Determine the [X, Y] coordinate at the center of the cell enclosing the given text.  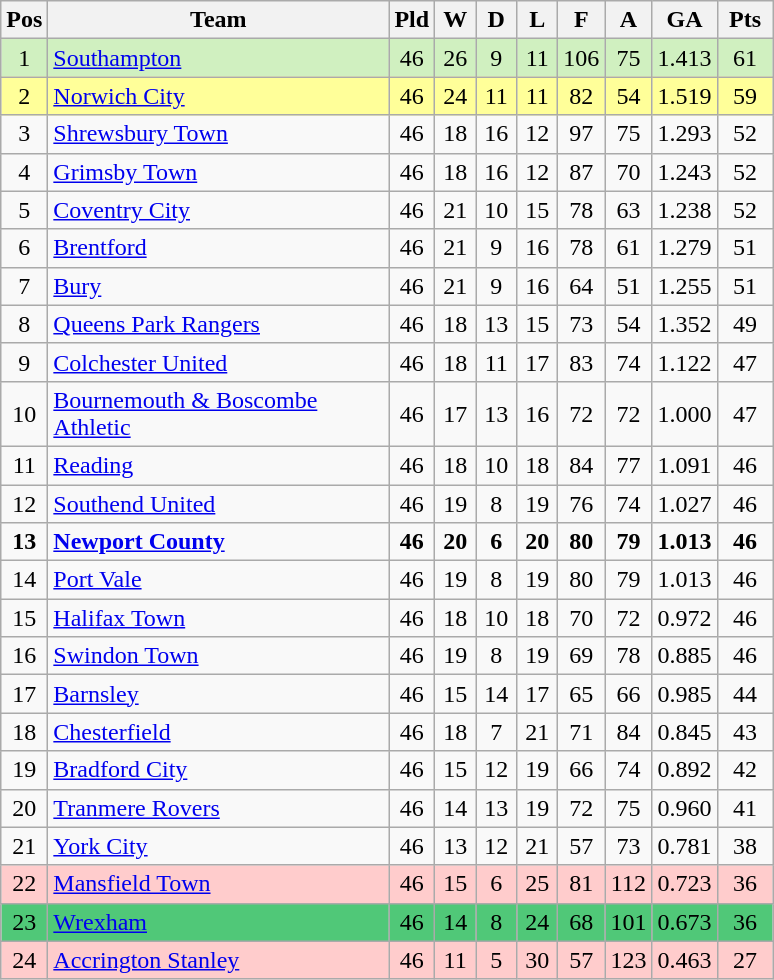
0.960 [684, 808]
1.293 [684, 134]
0.781 [684, 846]
77 [628, 465]
0.463 [684, 960]
Port Vale [218, 580]
Grimsby Town [218, 172]
2 [24, 96]
Newport County [218, 542]
30 [538, 960]
York City [218, 846]
Barnsley [218, 694]
22 [24, 884]
Halifax Town [218, 618]
1.255 [684, 286]
1.279 [684, 248]
76 [582, 503]
Pld [412, 20]
68 [582, 922]
82 [582, 96]
59 [745, 96]
Swindon Town [218, 656]
W [456, 20]
1.519 [684, 96]
Brentford [218, 248]
F [582, 20]
38 [745, 846]
44 [745, 694]
71 [582, 732]
49 [745, 324]
Pos [24, 20]
0.723 [684, 884]
69 [582, 656]
0.985 [684, 694]
1.352 [684, 324]
1.413 [684, 58]
26 [456, 58]
Bradford City [218, 770]
Shrewsbury Town [218, 134]
87 [582, 172]
Chesterfield [218, 732]
42 [745, 770]
Queens Park Rangers [218, 324]
D [496, 20]
1.027 [684, 503]
25 [538, 884]
Coventry City [218, 210]
23 [24, 922]
A [628, 20]
83 [582, 362]
43 [745, 732]
Mansfield Town [218, 884]
106 [582, 58]
0.972 [684, 618]
63 [628, 210]
Accrington Stanley [218, 960]
1.243 [684, 172]
Team [218, 20]
Reading [218, 465]
4 [24, 172]
1.091 [684, 465]
Norwich City [218, 96]
3 [24, 134]
0.892 [684, 770]
123 [628, 960]
27 [745, 960]
Wrexham [218, 922]
Pts [745, 20]
Bury [218, 286]
Colchester United [218, 362]
0.845 [684, 732]
81 [582, 884]
65 [582, 694]
Southend United [218, 503]
GA [684, 20]
101 [628, 922]
L [538, 20]
41 [745, 808]
97 [582, 134]
1.000 [684, 414]
Tranmere Rovers [218, 808]
0.673 [684, 922]
1.238 [684, 210]
1 [24, 58]
64 [582, 286]
Bournemouth & Boscombe Athletic [218, 414]
0.885 [684, 656]
112 [628, 884]
Southampton [218, 58]
1.122 [684, 362]
